Detect which cell encompasses the target text, then output its (x, y) center coordinate. 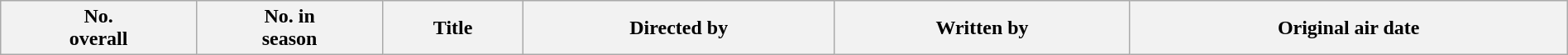
Title (453, 28)
Directed by (678, 28)
Original air date (1348, 28)
Written by (982, 28)
No. inseason (289, 28)
No.overall (99, 28)
